Determine the [X, Y] coordinate at the center of the cell enclosing the given text.  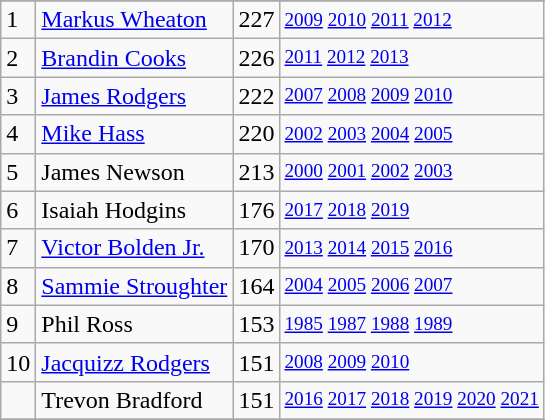
9 [18, 324]
220 [256, 134]
2000 2001 2002 2003 [412, 172]
Markus Wheaton [134, 20]
Mike Hass [134, 134]
1985 1987 1988 1989 [412, 324]
Sammie Stroughter [134, 286]
176 [256, 210]
226 [256, 58]
10 [18, 362]
Phil Ross [134, 324]
1 [18, 20]
2002 2003 2004 2005 [412, 134]
164 [256, 286]
227 [256, 20]
2011 2012 2013 [412, 58]
153 [256, 324]
2017 2018 2019 [412, 210]
James Rodgers [134, 96]
3 [18, 96]
2016 2017 2018 2019 2020 2021 [412, 400]
Trevon Bradford [134, 400]
Isaiah Hodgins [134, 210]
5 [18, 172]
222 [256, 96]
James Newson [134, 172]
6 [18, 210]
Victor Bolden Jr. [134, 248]
8 [18, 286]
Brandin Cooks [134, 58]
2007 2008 2009 2010 [412, 96]
2013 2014 2015 2016 [412, 248]
2008 2009 2010 [412, 362]
170 [256, 248]
4 [18, 134]
2 [18, 58]
7 [18, 248]
2009 2010 2011 2012 [412, 20]
213 [256, 172]
2004 2005 2006 2007 [412, 286]
Jacquizz Rodgers [134, 362]
